Provide the (x, y) coordinate of the cell's center where the given text is located.  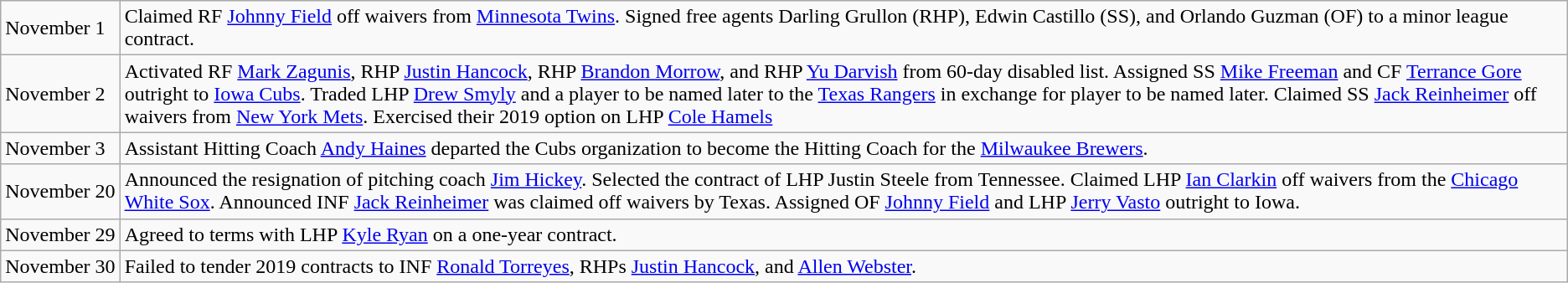
November 2 (60, 94)
November 20 (60, 191)
Failed to tender 2019 contracts to INF Ronald Torreyes, RHPs Justin Hancock, and Allen Webster. (843, 266)
November 1 (60, 28)
Agreed to terms with LHP Kyle Ryan on a one-year contract. (843, 234)
Assistant Hitting Coach Andy Haines departed the Cubs organization to become the Hitting Coach for the Milwaukee Brewers. (843, 148)
November 30 (60, 266)
November 3 (60, 148)
November 29 (60, 234)
